For the text-containing cell, return its midpoint in [X, Y] coordinate format. 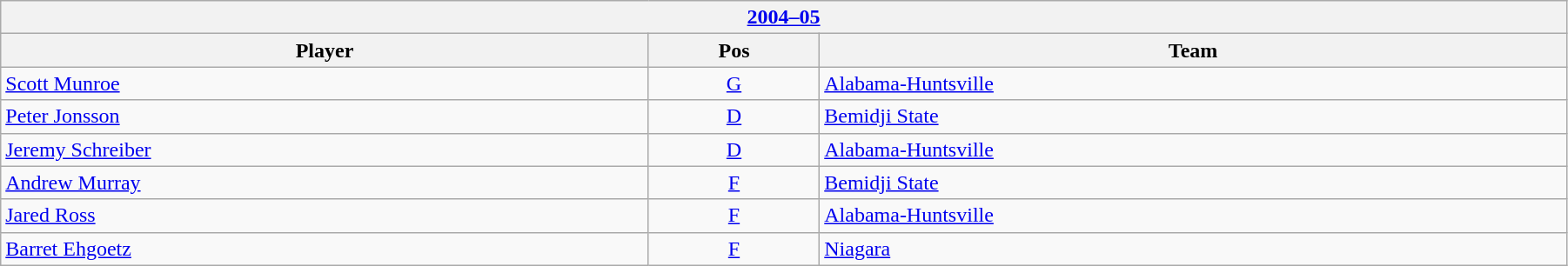
Player [325, 50]
2004–05 [784, 17]
Niagara [1194, 249]
Barret Ehgoetz [325, 249]
Jeremy Schreiber [325, 150]
G [734, 83]
Peter Jonsson [325, 116]
Team [1194, 50]
Scott Munroe [325, 83]
Andrew Murray [325, 183]
Jared Ross [325, 216]
Pos [734, 50]
